Search for the cell housing the specified text and yield its [x, y] center coordinate. 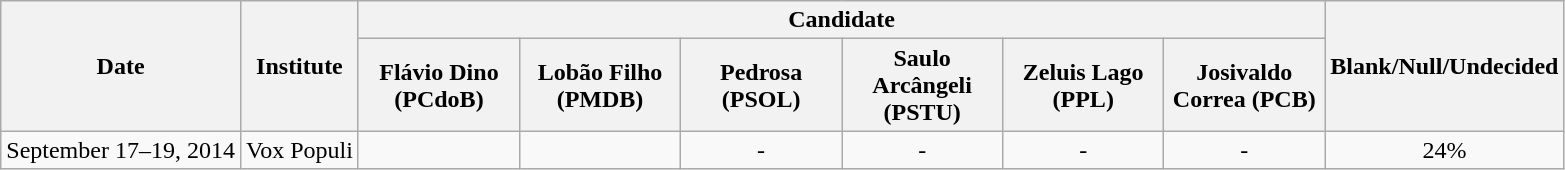
Josivaldo Correa (PCB) [1244, 85]
Pedrosa (PSOL) [762, 85]
Date [121, 66]
24% [1444, 150]
September 17–19, 2014 [121, 150]
Institute [299, 66]
Saulo Arcângeli (PSTU) [922, 85]
Vox Populi [299, 150]
Flávio Dino (PCdoB) [438, 85]
Lobão Filho (PMDB) [600, 85]
Zeluis Lago (PPL) [1084, 85]
Blank/Null/Undecided [1444, 66]
Candidate [841, 20]
